Return the [X, Y] coordinate for the center point of the cell that contains the specified text.  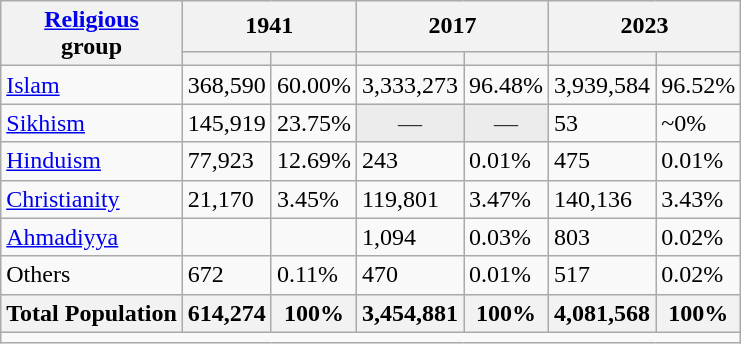
140,136 [602, 199]
96.52% [698, 85]
3.45% [314, 199]
Hinduism [92, 161]
2023 [645, 26]
119,801 [410, 199]
3,939,584 [602, 85]
1941 [269, 26]
77,923 [226, 161]
243 [410, 161]
23.75% [314, 123]
1,094 [410, 237]
Ahmadiyya [92, 237]
53 [602, 123]
~0% [698, 123]
368,590 [226, 85]
0.03% [506, 237]
Christianity [92, 199]
517 [602, 275]
145,919 [226, 123]
12.69% [314, 161]
60.00% [314, 85]
0.11% [314, 275]
614,274 [226, 313]
4,081,568 [602, 313]
475 [602, 161]
2017 [452, 26]
3,333,273 [410, 85]
3.47% [506, 199]
3,454,881 [410, 313]
Sikhism [92, 123]
21,170 [226, 199]
803 [602, 237]
470 [410, 275]
672 [226, 275]
Religiousgroup [92, 34]
Islam [92, 85]
Others [92, 275]
3.43% [698, 199]
96.48% [506, 85]
Total Population [92, 313]
